Provide the [X, Y] coordinate of the cell's center where the given text is located.  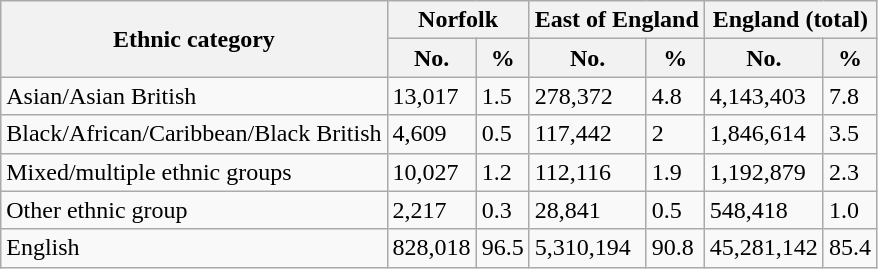
1,846,614 [764, 134]
828,018 [432, 248]
2,217 [432, 210]
England (total) [790, 20]
3.5 [850, 134]
0.3 [502, 210]
1,192,879 [764, 172]
13,017 [432, 96]
10,027 [432, 172]
45,281,142 [764, 248]
90.8 [675, 248]
4.8 [675, 96]
4,143,403 [764, 96]
117,442 [588, 134]
85.4 [850, 248]
96.5 [502, 248]
1.5 [502, 96]
2 [675, 134]
4,609 [432, 134]
Other ethnic group [194, 210]
5,310,194 [588, 248]
Asian/Asian British [194, 96]
1.2 [502, 172]
Mixed/multiple ethnic groups [194, 172]
278,372 [588, 96]
28,841 [588, 210]
1.9 [675, 172]
7.8 [850, 96]
East of England [616, 20]
548,418 [764, 210]
Norfolk [458, 20]
112,116 [588, 172]
1.0 [850, 210]
English [194, 248]
2.3 [850, 172]
Ethnic category [194, 39]
Black/African/Caribbean/Black British [194, 134]
